Output the (X, Y) coordinate of the center of the cell containing the given text.  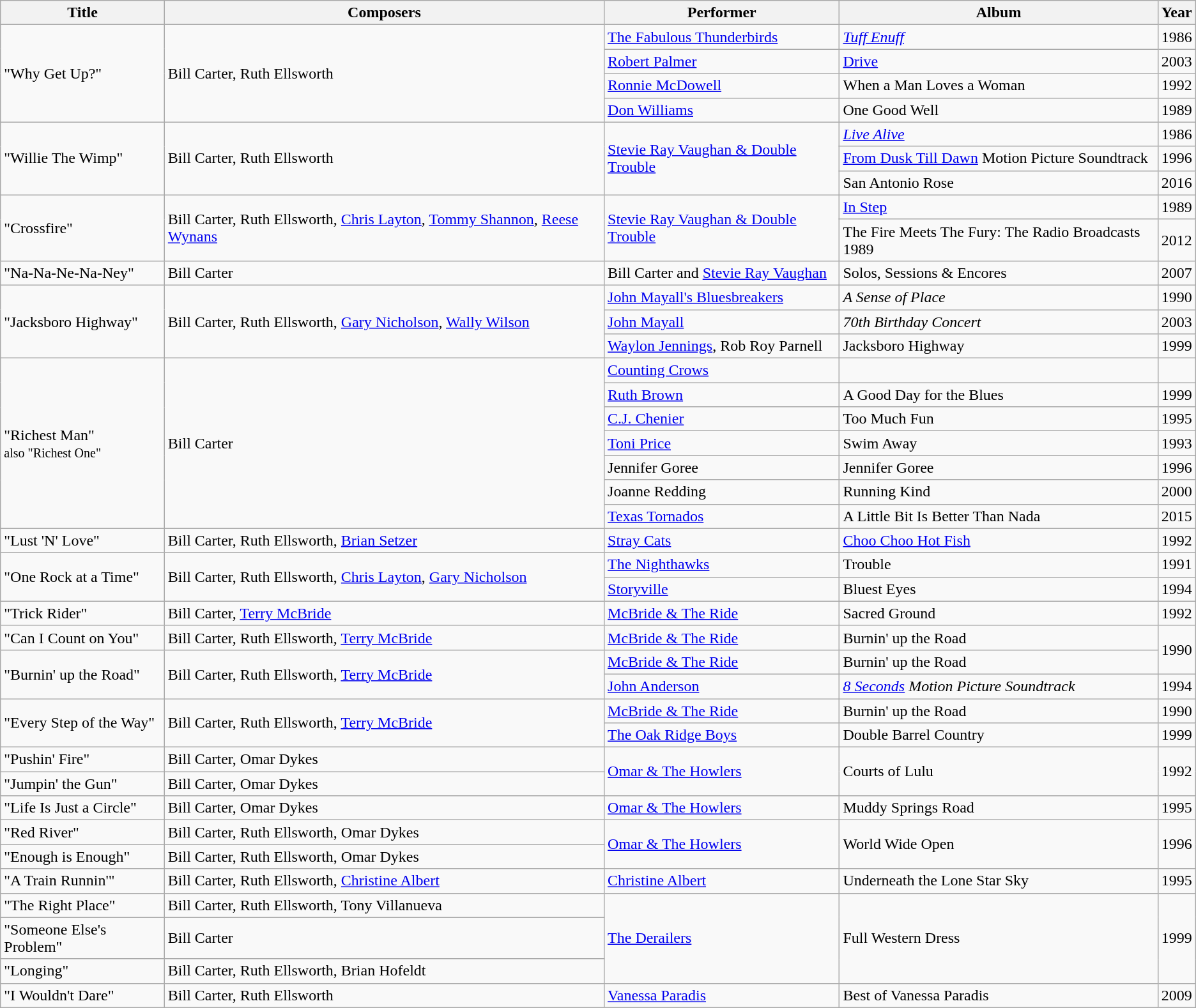
2007 (1177, 273)
2009 (1177, 995)
2016 (1177, 183)
Robert Palmer (722, 61)
Bill Carter, Ruth Ellsworth, Tony Villanueva (384, 905)
"Richest Man"also "Richest One" (83, 443)
"Can I Count on You" (83, 638)
The Derailers (722, 938)
San Antonio Rose (999, 183)
Bill Carter, Ruth Ellsworth, Gary Nicholson, Wally Wilson (384, 321)
Bill Carter, Ruth Ellsworth, Christine Albert (384, 881)
One Good Well (999, 110)
Courts of Lulu (999, 772)
Bill Carter, Ruth Ellsworth, Chris Layton, Tommy Shannon, Reese Wynans (384, 227)
Trouble (999, 565)
Bill Carter, Ruth Ellsworth, Brian Hofeldt (384, 971)
Swim Away (999, 443)
Solos, Sessions & Encores (999, 273)
From Dusk Till Dawn Motion Picture Soundtrack (999, 158)
"I Wouldn't Dare" (83, 995)
"Life Is Just a Circle" (83, 808)
Jacksboro Highway (999, 346)
The Nighthawks (722, 565)
Composers (384, 13)
2015 (1177, 516)
70th Birthday Concert (999, 321)
A Little Bit Is Better Than Nada (999, 516)
Bluest Eyes (999, 589)
"Willie The Wimp" (83, 158)
"A Train Runnin'" (83, 881)
"Why Get Up?" (83, 73)
"Pushin' Fire" (83, 760)
2000 (1177, 492)
"Longing" (83, 971)
Bill Carter, Terry McBride (384, 613)
Year (1177, 13)
Full Western Dress (999, 938)
Bill Carter, Ruth Ellsworth, Brian Setzer (384, 540)
Storyville (722, 589)
A Sense of Place (999, 297)
Vanessa Paradis (722, 995)
A Good Day for the Blues (999, 395)
Tuff Enuff (999, 37)
"Enough is Enough" (83, 857)
C.J. Chenier (722, 419)
Ruth Brown (722, 395)
2012 (1177, 240)
"Someone Else's Problem" (83, 938)
In Step (999, 207)
"Burnin' up the Road" (83, 674)
"Jumpin' the Gun" (83, 784)
"Na-Na-Ne-Na-Ney" (83, 273)
Running Kind (999, 492)
"The Right Place" (83, 905)
"Red River" (83, 832)
Album (999, 13)
1993 (1177, 443)
Best of Vanessa Paradis (999, 995)
Live Alive (999, 134)
Toni Price (722, 443)
Joanne Redding (722, 492)
John Mayall (722, 321)
Ronnie McDowell (722, 86)
The Fire Meets The Fury: The Radio Broadcasts 1989 (999, 240)
"Trick Rider" (83, 613)
Drive (999, 61)
Double Barrel Country (999, 735)
Sacred Ground (999, 613)
John Mayall's Bluesbreakers (722, 297)
"Lust 'N' Love" (83, 540)
Waylon Jennings, Rob Roy Parnell (722, 346)
Performer (722, 13)
Bill Carter and Stevie Ray Vaughan (722, 273)
Texas Tornados (722, 516)
World Wide Open (999, 844)
Title (83, 13)
Underneath the Lone Star Sky (999, 881)
When a Man Loves a Woman (999, 86)
Christine Albert (722, 881)
"Jacksboro Highway" (83, 321)
Choo Choo Hot Fish (999, 540)
Don Williams (722, 110)
Bill Carter, Ruth Ellsworth, Chris Layton, Gary Nicholson (384, 577)
Muddy Springs Road (999, 808)
Stray Cats (722, 540)
8 Seconds Motion Picture Soundtrack (999, 686)
"One Rock at a Time" (83, 577)
The Fabulous Thunderbirds (722, 37)
Too Much Fun (999, 419)
John Anderson (722, 686)
1991 (1177, 565)
"Every Step of the Way" (83, 723)
Counting Crows (722, 370)
"Crossfire" (83, 227)
The Oak Ridge Boys (722, 735)
